Search for the cell housing the specified text and yield its [X, Y] center coordinate. 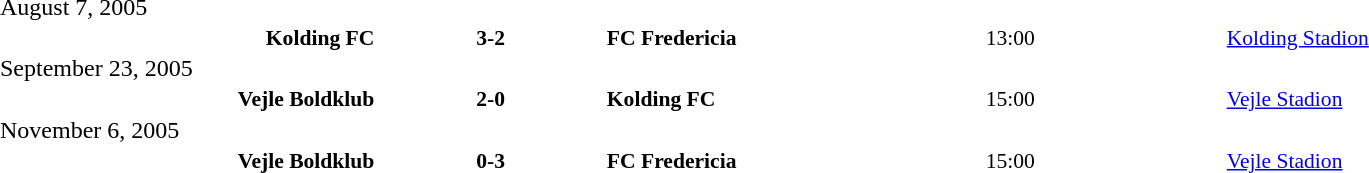
13:00 [1104, 38]
15:00 [1104, 99]
Kolding FC [794, 99]
FC Fredericia [794, 38]
2-0 [490, 99]
3-2 [490, 38]
